Output the [X, Y] coordinate of the center of the cell containing the given text.  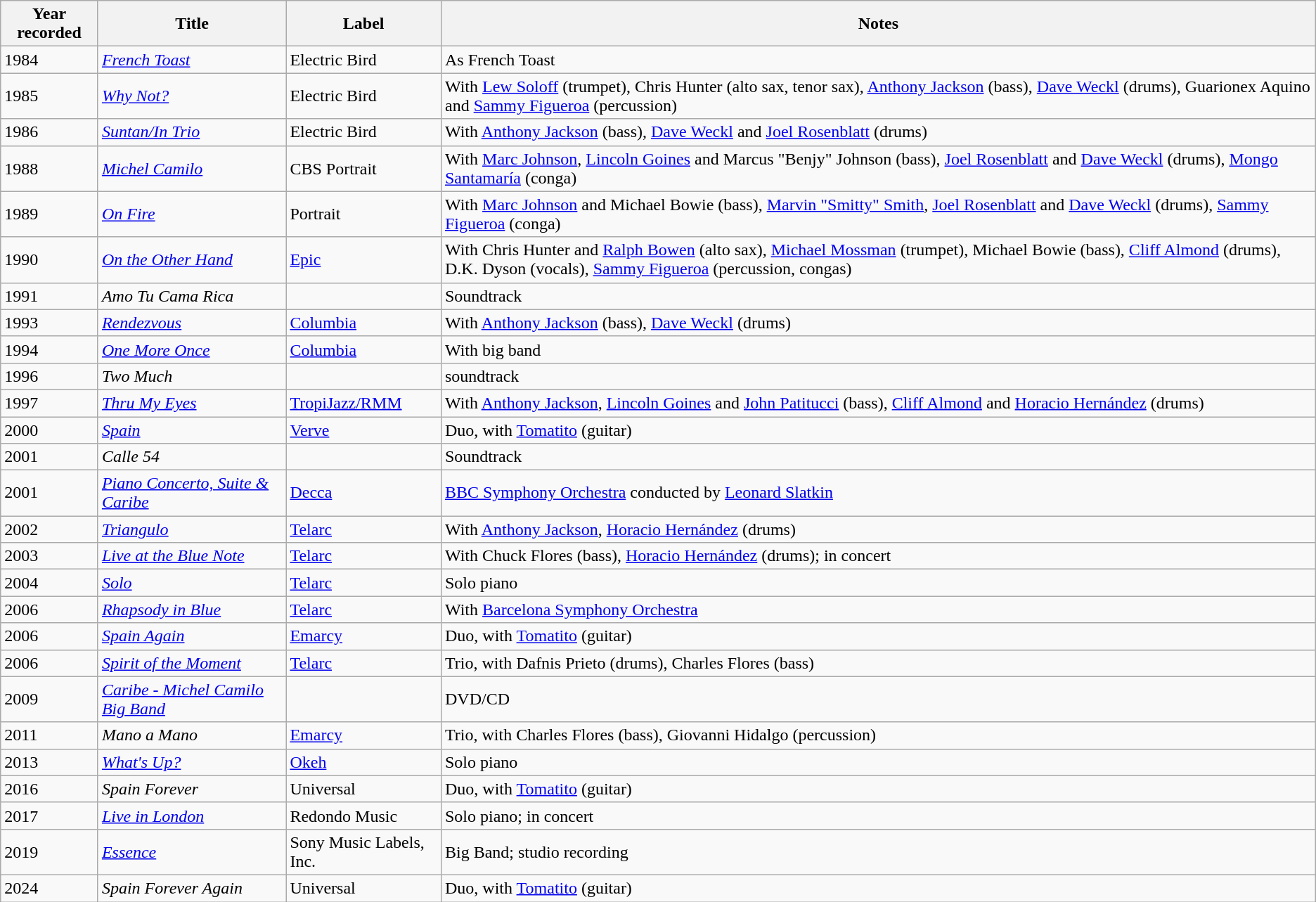
Year recorded [49, 24]
2011 [49, 735]
With big band [878, 349]
Label [364, 24]
Rendezvous [192, 323]
1991 [49, 296]
Michel Camilo [192, 169]
Portrait [364, 214]
Spirit of the Moment [192, 663]
Trio, with Charles Flores (bass), Giovanni Hidalgo (percussion) [878, 735]
Okeh [364, 762]
Two Much [192, 376]
Calle 54 [192, 457]
2000 [49, 430]
With Barcelona Symphony Orchestra [878, 610]
Rhapsody in Blue [192, 610]
1985 [49, 96]
CBS Portrait [364, 169]
Thru My Eyes [192, 403]
Caribe - Michel Camilo Big Band [192, 699]
Amo Tu Cama Rica [192, 296]
What's Up? [192, 762]
With Marc Johnson and Michael Bowie (bass), Marvin "Smitty" Smith, Joel Rosenblatt and Dave Weckl (drums), Sammy Figueroa (conga) [878, 214]
One More Once [192, 349]
As French Toast [878, 60]
On the Other Hand [192, 260]
With Anthony Jackson (bass), Dave Weckl (drums) [878, 323]
With Anthony Jackson, Lincoln Goines and John Patitucci (bass), Cliff Almond and Horacio Hernández (drums) [878, 403]
Essence [192, 852]
DVD/CD [878, 699]
Trio, with Dafnis Prieto (drums), Charles Flores (bass) [878, 663]
On Fire [192, 214]
Spain [192, 430]
2016 [49, 789]
Live in London [192, 816]
Title [192, 24]
With Anthony Jackson, Horacio Hernández (drums) [878, 529]
Live at the Blue Note [192, 556]
Piano Concerto, Suite & Caribe [192, 494]
Suntan/In Trio [192, 132]
Spain Again [192, 636]
1986 [49, 132]
2009 [49, 699]
With Anthony Jackson (bass), Dave Weckl and Joel Rosenblatt (drums) [878, 132]
Why Not? [192, 96]
With Chuck Flores (bass), Horacio Hernández (drums); in concert [878, 556]
Epic [364, 260]
1984 [49, 60]
1990 [49, 260]
Decca [364, 494]
1997 [49, 403]
Spain Forever [192, 789]
French Toast [192, 60]
2024 [49, 888]
Spain Forever Again [192, 888]
2017 [49, 816]
Notes [878, 24]
Sony Music Labels, Inc. [364, 852]
1994 [49, 349]
2002 [49, 529]
1993 [49, 323]
Triangulo [192, 529]
2003 [49, 556]
Solo [192, 583]
2019 [49, 852]
Big Band; studio recording [878, 852]
1996 [49, 376]
2013 [49, 762]
soundtrack [878, 376]
Verve [364, 430]
1989 [49, 214]
BBC Symphony Orchestra conducted by Leonard Slatkin [878, 494]
Mano a Mano [192, 735]
With Marc Johnson, Lincoln Goines and Marcus "Benjy" Johnson (bass), Joel Rosenblatt and Dave Weckl (drums), Mongo Santamaría (conga) [878, 169]
Redondo Music [364, 816]
1988 [49, 169]
2004 [49, 583]
Solo piano; in concert [878, 816]
TropiJazz/RMM [364, 403]
